Output the [X, Y] coordinate of the center of the cell containing the given text.  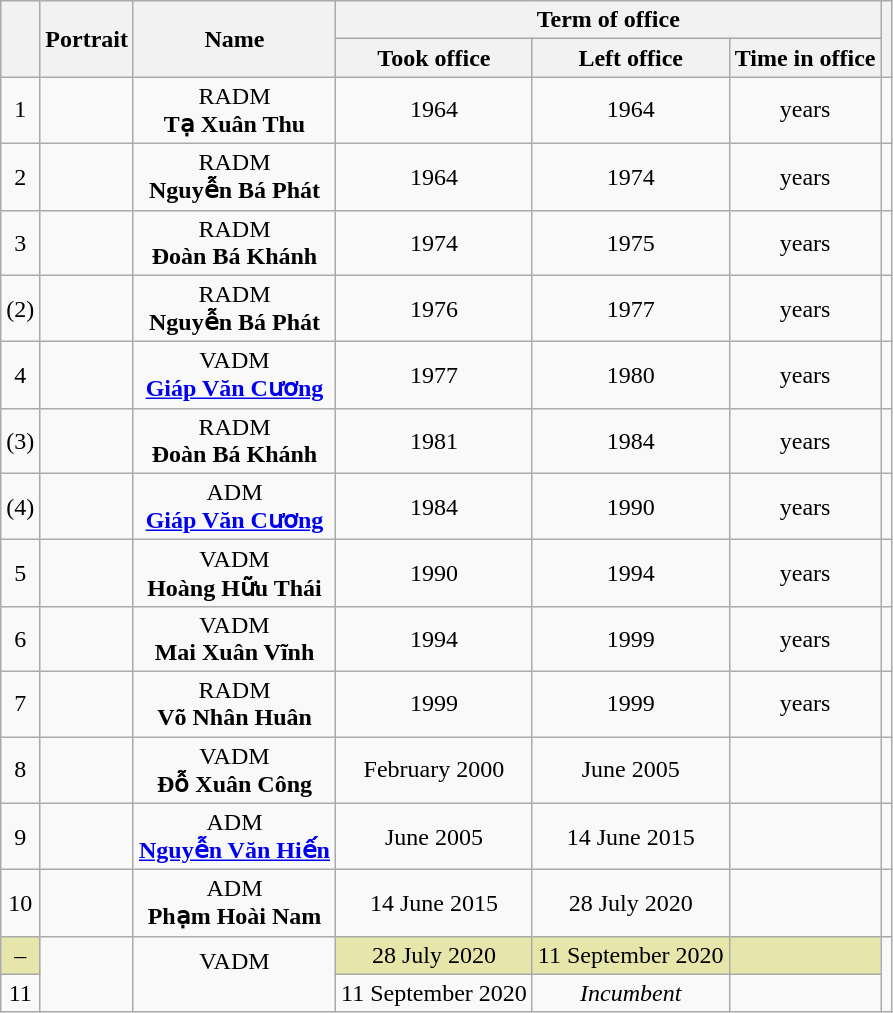
VADMGiáp Văn Cương [234, 376]
Time in office [805, 58]
4 [20, 376]
(2) [20, 308]
VADMĐỗ Xuân Công [234, 770]
1975 [630, 242]
ADMPhạm Hoài Nam [234, 904]
VADMMai Xuân Vĩnh [234, 638]
(3) [20, 440]
– [20, 955]
1 [20, 110]
3 [20, 242]
7 [20, 704]
6 [20, 638]
Left office [630, 58]
ADMGiáp Văn Cương [234, 506]
RADMVõ Nhân Huân [234, 704]
1981 [434, 440]
2 [20, 176]
Incumbent [630, 993]
Term of office [609, 20]
February 2000 [434, 770]
RADMTạ Xuân Thu [234, 110]
VADMHoàng Hữu Thái [234, 574]
(4) [20, 506]
11 [20, 993]
8 [20, 770]
VADM [234, 974]
5 [20, 574]
1976 [434, 308]
10 [20, 904]
9 [20, 836]
1980 [630, 376]
ADMNguyễn Văn Hiến [234, 836]
Took office [434, 58]
Name [234, 39]
Portrait [87, 39]
